Return the (x, y) coordinate for the center point of the cell that contains the specified text.  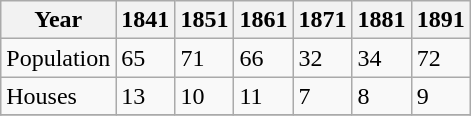
Year (58, 20)
8 (382, 96)
Houses (58, 96)
13 (146, 96)
1841 (146, 20)
65 (146, 58)
7 (322, 96)
10 (204, 96)
1851 (204, 20)
32 (322, 58)
66 (264, 58)
1861 (264, 20)
9 (440, 96)
72 (440, 58)
71 (204, 58)
34 (382, 58)
11 (264, 96)
1881 (382, 20)
1871 (322, 20)
1891 (440, 20)
Population (58, 58)
